For the text-containing cell, return its midpoint in [X, Y] coordinate format. 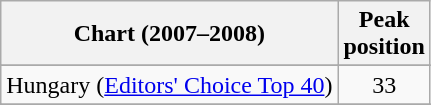
33 [384, 85]
Peakposition [384, 34]
Hungary (Editors' Choice Top 40) [170, 85]
Chart (2007–2008) [170, 34]
